Locate the cell with the specified text and output its (X, Y) center coordinate. 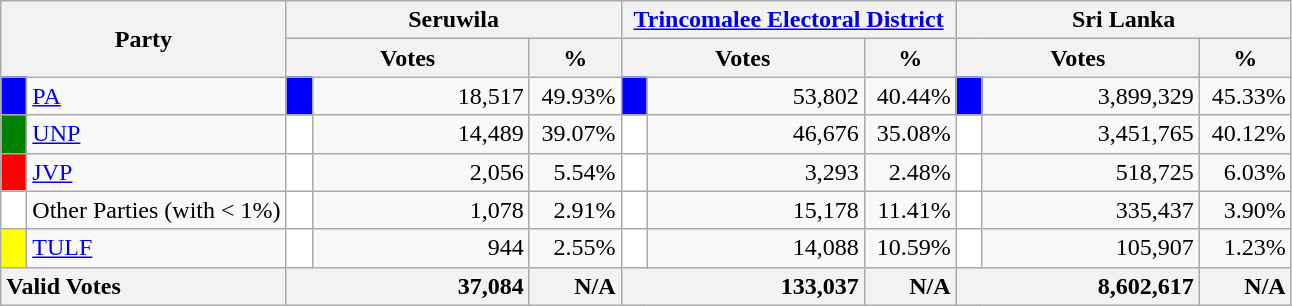
Seruwila (454, 20)
518,725 (1090, 172)
944 (420, 248)
40.12% (1245, 134)
TULF (156, 248)
JVP (156, 172)
PA (156, 96)
Party (144, 39)
2.91% (575, 210)
37,084 (408, 286)
2,056 (420, 172)
Other Parties (with < 1%) (156, 210)
1.23% (1245, 248)
133,037 (742, 286)
14,489 (420, 134)
Sri Lanka (1124, 20)
Trincomalee Electoral District (788, 20)
11.41% (910, 210)
2.55% (575, 248)
2.48% (910, 172)
3,293 (756, 172)
3,899,329 (1090, 96)
Valid Votes (144, 286)
3.90% (1245, 210)
14,088 (756, 248)
40.44% (910, 96)
49.93% (575, 96)
46,676 (756, 134)
10.59% (910, 248)
1,078 (420, 210)
35.08% (910, 134)
8,602,617 (1078, 286)
3,451,765 (1090, 134)
15,178 (756, 210)
45.33% (1245, 96)
53,802 (756, 96)
105,907 (1090, 248)
UNP (156, 134)
6.03% (1245, 172)
18,517 (420, 96)
39.07% (575, 134)
5.54% (575, 172)
335,437 (1090, 210)
